For the text-containing cell, return its midpoint in (X, Y) coordinate format. 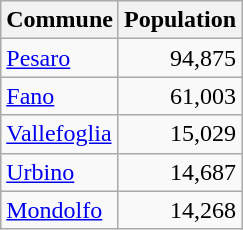
Mondolfo (60, 210)
94,875 (180, 58)
Vallefoglia (60, 134)
Pesaro (60, 58)
Commune (60, 20)
14,687 (180, 172)
14,268 (180, 210)
Population (180, 20)
Urbino (60, 172)
61,003 (180, 96)
15,029 (180, 134)
Fano (60, 96)
